Scan for the cell matching the given text and deliver its (x, y) coordinate at center. 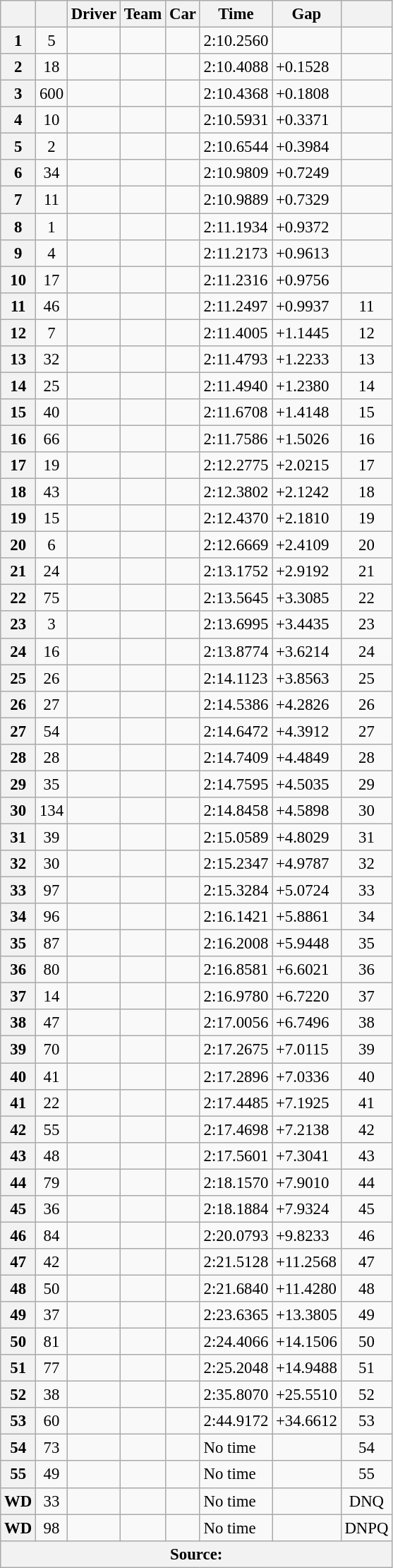
2:12.2775 (236, 465)
2:14.7409 (236, 758)
Time (236, 14)
+4.4849 (307, 758)
+1.2380 (307, 386)
2:11.1934 (236, 227)
+6.7496 (307, 1023)
2:14.8458 (236, 811)
+0.9613 (307, 253)
+4.9787 (307, 864)
+25.5510 (307, 1395)
66 (52, 439)
2:10.2560 (236, 41)
60 (52, 1421)
+1.1445 (307, 333)
2:15.2347 (236, 864)
+1.4148 (307, 412)
+34.6612 (307, 1421)
2:15.0589 (236, 837)
2:23.6365 (236, 1315)
79 (52, 1182)
2:11.2497 (236, 306)
+14.9488 (307, 1368)
2:20.0793 (236, 1235)
+7.0115 (307, 1050)
2:11.7586 (236, 439)
Car (183, 14)
75 (52, 598)
2:11.2173 (236, 253)
2:25.2048 (236, 1368)
2:35.8070 (236, 1395)
+7.9010 (307, 1182)
2:11.4940 (236, 386)
DNQ (367, 1501)
2:12.3802 (236, 492)
96 (52, 917)
2:13.8774 (236, 651)
+4.3912 (307, 731)
+2.0215 (307, 465)
+0.7249 (307, 173)
+0.9937 (307, 306)
+2.9192 (307, 571)
600 (52, 94)
+5.8861 (307, 917)
+5.9448 (307, 944)
+4.2826 (307, 704)
2:11.4005 (236, 333)
Team (143, 14)
+1.5026 (307, 439)
81 (52, 1342)
2:14.6472 (236, 731)
2:16.2008 (236, 944)
2:13.6995 (236, 625)
+3.3085 (307, 598)
+7.1925 (307, 1103)
70 (52, 1050)
+6.7220 (307, 997)
+2.1810 (307, 518)
+0.9756 (307, 280)
+0.3984 (307, 147)
+0.1808 (307, 94)
+13.3805 (307, 1315)
2:17.4698 (236, 1129)
2:16.9780 (236, 997)
2:10.5931 (236, 120)
+3.6214 (307, 651)
2:11.6708 (236, 412)
2:18.1884 (236, 1209)
80 (52, 970)
87 (52, 944)
2:17.2896 (236, 1076)
2:17.2675 (236, 1050)
+11.4280 (307, 1288)
8 (18, 227)
77 (52, 1368)
2:17.4485 (236, 1103)
2:17.0056 (236, 1023)
2:16.8581 (236, 970)
2:12.4370 (236, 518)
84 (52, 1235)
134 (52, 811)
98 (52, 1528)
+0.1528 (307, 67)
+3.8563 (307, 678)
+7.3041 (307, 1156)
+2.4109 (307, 545)
+0.3371 (307, 120)
2:14.1123 (236, 678)
+7.2138 (307, 1129)
DNPQ (367, 1528)
2:16.1421 (236, 917)
2:11.4793 (236, 360)
+5.0724 (307, 891)
2:11.2316 (236, 280)
+4.5898 (307, 811)
Gap (307, 14)
2:10.4368 (236, 94)
+6.6021 (307, 970)
2:18.1570 (236, 1182)
+0.9372 (307, 227)
2:10.4088 (236, 67)
+0.7329 (307, 200)
2:21.6840 (236, 1288)
+3.4435 (307, 625)
2:10.9889 (236, 200)
Driver (93, 14)
2:14.5386 (236, 704)
2:44.9172 (236, 1421)
+1.2233 (307, 360)
2:10.6544 (236, 147)
+9.8233 (307, 1235)
2:10.9809 (236, 173)
+11.2568 (307, 1262)
+14.1506 (307, 1342)
2:21.5128 (236, 1262)
+7.0336 (307, 1076)
2:17.5601 (236, 1156)
9 (18, 253)
+7.9324 (307, 1209)
2:13.5645 (236, 598)
2:14.7595 (236, 784)
73 (52, 1448)
2:15.3284 (236, 891)
+2.1242 (307, 492)
+4.5035 (307, 784)
2:24.4066 (236, 1342)
2:13.1752 (236, 571)
+4.8029 (307, 837)
97 (52, 891)
2:12.6669 (236, 545)
Source: (196, 1554)
